Find where the given text appears and provide that cell's center as [X, Y] coordinate. 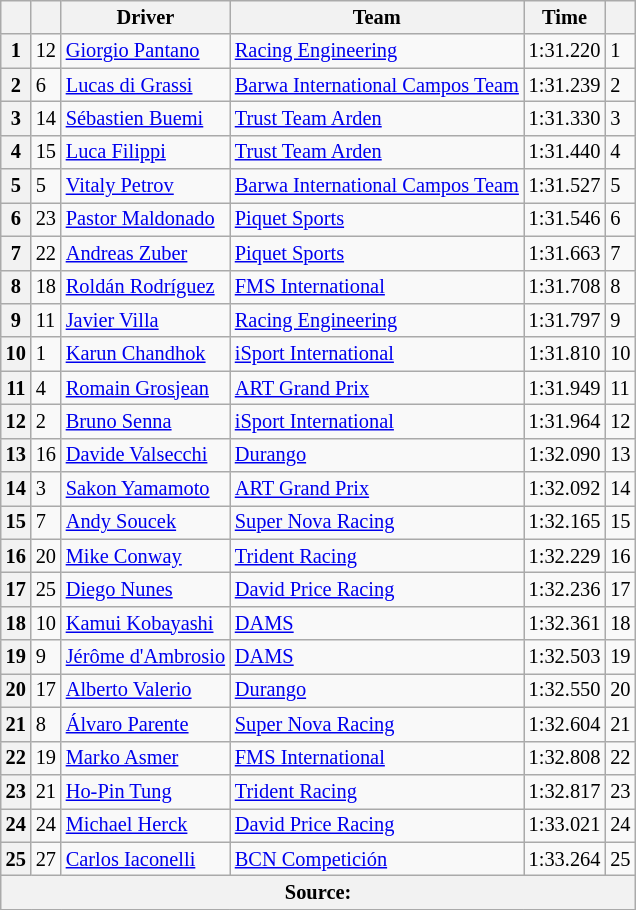
Karun Chandhok [146, 354]
1:31.663 [565, 253]
Romain Grosjean [146, 388]
Luca Filippi [146, 152]
1:31.220 [565, 51]
Source: [318, 892]
Lucas di Grassi [146, 85]
1:32.808 [565, 758]
1:31.546 [565, 219]
Vitaly Petrov [146, 186]
1:31.440 [565, 152]
Roldán Rodríguez [146, 287]
Diego Nunes [146, 589]
Michael Herck [146, 825]
1:32.165 [565, 522]
Javier Villa [146, 320]
1:31.330 [565, 118]
1:32.090 [565, 455]
Giorgio Pantano [146, 51]
Team [377, 17]
1:33.264 [565, 859]
Jérôme d'Ambrosio [146, 657]
1:32.503 [565, 657]
1:31.949 [565, 388]
1:32.361 [565, 623]
Ho-Pin Tung [146, 791]
1:31.810 [565, 354]
Time [565, 17]
Davide Valsecchi [146, 455]
1:32.604 [565, 724]
1:31.527 [565, 186]
Driver [146, 17]
Alberto Valerio [146, 690]
27 [46, 859]
BCN Competición [377, 859]
1:32.092 [565, 489]
1:31.708 [565, 287]
Carlos Iaconelli [146, 859]
1:33.021 [565, 825]
1:31.964 [565, 421]
1:32.236 [565, 589]
1:32.550 [565, 690]
Kamui Kobayashi [146, 623]
Mike Conway [146, 556]
1:32.229 [565, 556]
Sakon Yamamoto [146, 489]
1:31.797 [565, 320]
Marko Asmer [146, 758]
1:31.239 [565, 85]
Andreas Zuber [146, 253]
Bruno Senna [146, 421]
1:32.817 [565, 791]
Andy Soucek [146, 522]
Álvaro Parente [146, 724]
Pastor Maldonado [146, 219]
Sébastien Buemi [146, 118]
